Detect which cell encompasses the target text, then output its [x, y] center coordinate. 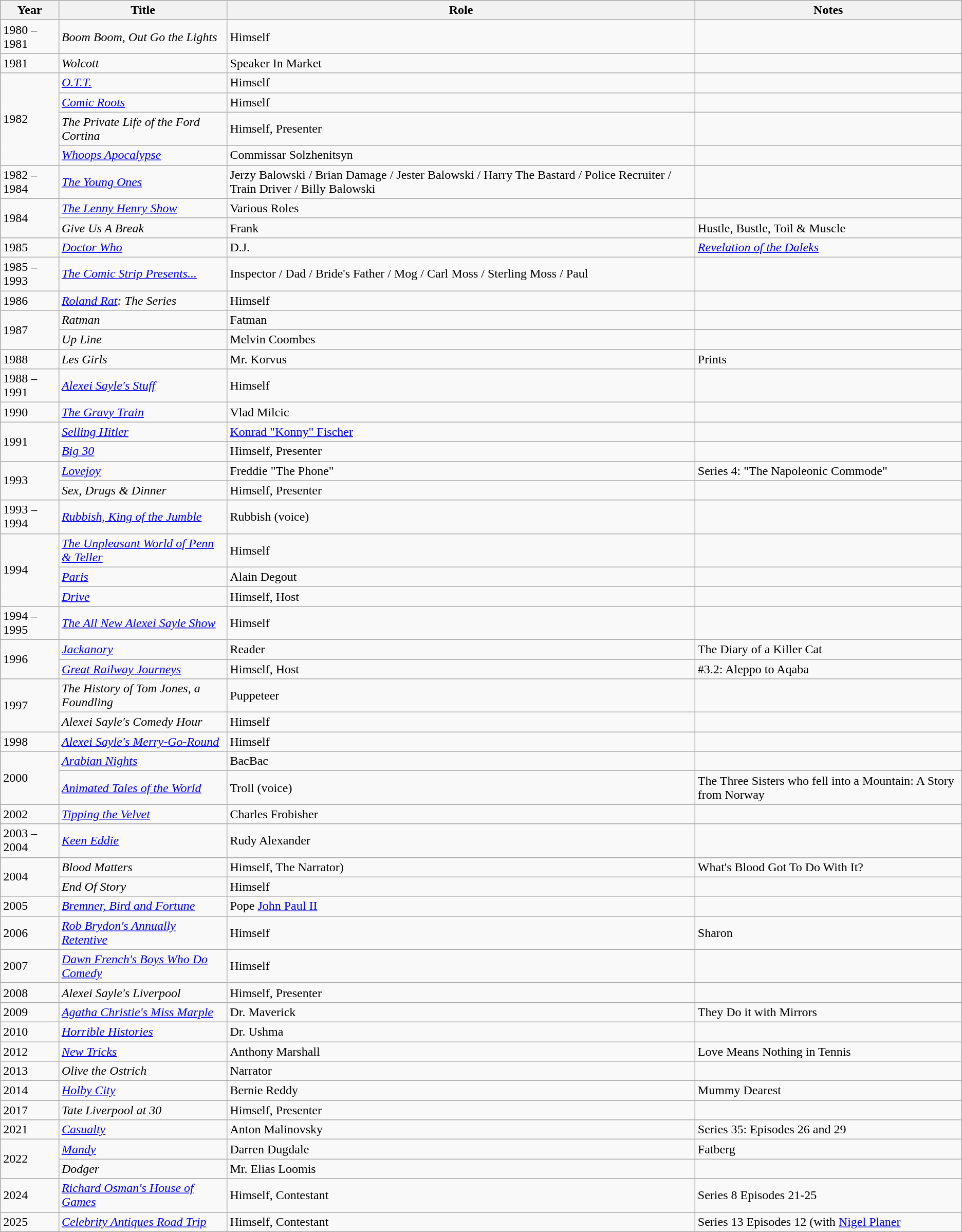
Series 4: "The Napoleonic Commode" [828, 471]
Give Us A Break [143, 228]
Great Railway Journeys [143, 669]
Agatha Christie's Miss Marple [143, 1012]
Animated Tales of the World [143, 787]
1998 [30, 742]
The Diary of a Killer Cat [828, 649]
BacBac [461, 761]
2004 [30, 877]
2009 [30, 1012]
Wolcott [143, 63]
Alexei Sayle's Merry-Go-Round [143, 742]
Boom Boom, Out Go the Lights [143, 37]
2008 [30, 992]
Dodger [143, 1169]
2012 [30, 1051]
New Tricks [143, 1051]
1994 [30, 569]
The Comic Strip Presents... [143, 273]
Speaker In Market [461, 63]
Lovejoy [143, 471]
Alexei Sayle's Stuff [143, 385]
Inspector / Dad / Bride's Father / Mog / Carl Moss / Sterling Moss / Paul [461, 273]
Himself, The Narrator) [461, 867]
1997 [30, 705]
Celebrity Antiques Road Trip [143, 1222]
1993 – 1994 [30, 517]
1996 [30, 659]
Up Line [143, 340]
Bernie Reddy [461, 1091]
Tipping the Velvet [143, 814]
Mummy Dearest [828, 1091]
The Three Sisters who fell into a Mountain: A Story from Norway [828, 787]
What's Blood Got To Do With It? [828, 867]
The Gravy Train [143, 412]
1987 [30, 330]
Dawn French's Boys Who Do Comedy [143, 966]
They Do it with Mirrors [828, 1012]
Frank [461, 228]
2007 [30, 966]
Rubbish (voice) [461, 517]
2021 [30, 1130]
2013 [30, 1071]
Roland Rat: The Series [143, 301]
1982 [30, 119]
1984 [30, 218]
Holby City [143, 1091]
Love Means Nothing in Tennis [828, 1051]
Ratman [143, 320]
2017 [30, 1110]
Revelation of the Daleks [828, 247]
Rob Brydon's Annually Retentive [143, 932]
Rudy Alexander [461, 841]
Jackanory [143, 649]
Reader [461, 649]
Series 35: Episodes 26 and 29 [828, 1130]
Melvin Coombes [461, 340]
2003 – 2004 [30, 841]
1981 [30, 63]
Arabian Nights [143, 761]
Big 30 [143, 451]
Tate Liverpool at 30 [143, 1110]
The History of Tom Jones, a Foundling [143, 696]
Pope John Paul II [461, 906]
Richard Osman's House of Games [143, 1196]
Prints [828, 359]
1988 [30, 359]
Charles Frobisher [461, 814]
Title [143, 10]
1985 – 1993 [30, 273]
Series 8 Episodes 21-25 [828, 1196]
The Private Life of the Ford Cortina [143, 128]
Vlad Milcic [461, 412]
Darren Dugdale [461, 1149]
O.T.T. [143, 83]
Freddie "The Phone" [461, 471]
Various Roles [461, 208]
2010 [30, 1032]
Hustle, Bustle, Toil & Muscle [828, 228]
D.J. [461, 247]
The Lenny Henry Show [143, 208]
1990 [30, 412]
Blood Matters [143, 867]
2024 [30, 1196]
The Young Ones [143, 182]
Role [461, 10]
Puppeteer [461, 696]
Bremner, Bird and Fortune [143, 906]
Horrible Histories [143, 1032]
1994 – 1995 [30, 623]
Dr. Maverick [461, 1012]
Les Girls [143, 359]
Mandy [143, 1149]
Sharon [828, 932]
Olive the Ostrich [143, 1071]
1980 – 1981 [30, 37]
Mr. Elias Loomis [461, 1169]
Anthony Marshall [461, 1051]
Rubbish, King of the Jumble [143, 517]
Sex, Drugs & Dinner [143, 490]
2025 [30, 1222]
2005 [30, 906]
Narrator [461, 1071]
Selling Hitler [143, 432]
Notes [828, 10]
End Of Story [143, 887]
Comic Roots [143, 102]
2002 [30, 814]
1982 – 1984 [30, 182]
Casualty [143, 1130]
Paris [143, 577]
Commissar Solzhenitsyn [461, 155]
Alexei Sayle's Liverpool [143, 992]
Mr. Korvus [461, 359]
Whoops Apocalypse [143, 155]
Jerzy Balowski / Brian Damage / Jester Balowski / Harry The Bastard / Police Recruiter / Train Driver / Billy Balowski [461, 182]
Fatman [461, 320]
2022 [30, 1159]
2000 [30, 778]
Fatberg [828, 1149]
Alexei Sayle's Comedy Hour [143, 722]
1985 [30, 247]
Konrad "Konny" Fischer [461, 432]
Troll (voice) [461, 787]
Year [30, 10]
1986 [30, 301]
1988 – 1991 [30, 385]
1993 [30, 481]
The Unpleasant World of Penn & Teller [143, 550]
Drive [143, 596]
Doctor Who [143, 247]
Alain Degout [461, 577]
Anton Malinovsky [461, 1130]
#3.2: Aleppo to Aqaba [828, 669]
2006 [30, 932]
Keen Eddie [143, 841]
Series 13 Episodes 12 (with Nigel Planer [828, 1222]
2014 [30, 1091]
1991 [30, 442]
Dr. Ushma [461, 1032]
The All New Alexei Sayle Show [143, 623]
